Scan for the cell matching the given text and deliver its (x, y) coordinate at center. 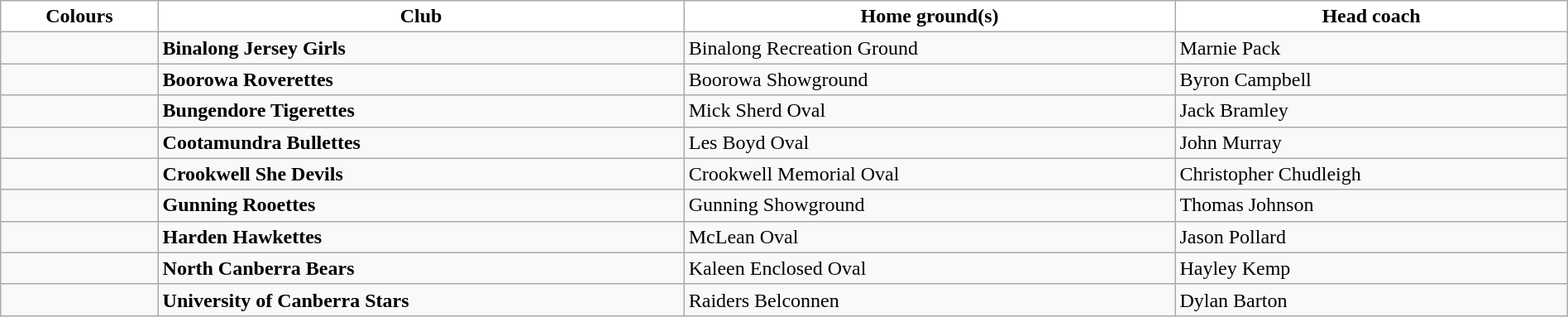
Mick Sherd Oval (930, 111)
Crookwell Memorial Oval (930, 174)
McLean Oval (930, 237)
Raiders Belconnen (930, 300)
Gunning Rooettes (421, 205)
Byron Campbell (1371, 79)
Bungendore Tigerettes (421, 111)
Kaleen Enclosed Oval (930, 268)
Jason Pollard (1371, 237)
Binalong Recreation Ground (930, 48)
Hayley Kemp (1371, 268)
Boorowa Showground (930, 79)
University of Canberra Stars (421, 300)
Gunning Showground (930, 205)
Marnie Pack (1371, 48)
Boorowa Roverettes (421, 79)
Harden Hawkettes (421, 237)
North Canberra Bears (421, 268)
Home ground(s) (930, 17)
Colours (79, 17)
Cootamundra Bullettes (421, 142)
Thomas Johnson (1371, 205)
Les Boyd Oval (930, 142)
Christopher Chudleigh (1371, 174)
Head coach (1371, 17)
Dylan Barton (1371, 300)
John Murray (1371, 142)
Club (421, 17)
Binalong Jersey Girls (421, 48)
Crookwell She Devils (421, 174)
Jack Bramley (1371, 111)
